Provide the (x, y) coordinate of the cell's center where the given text is located.  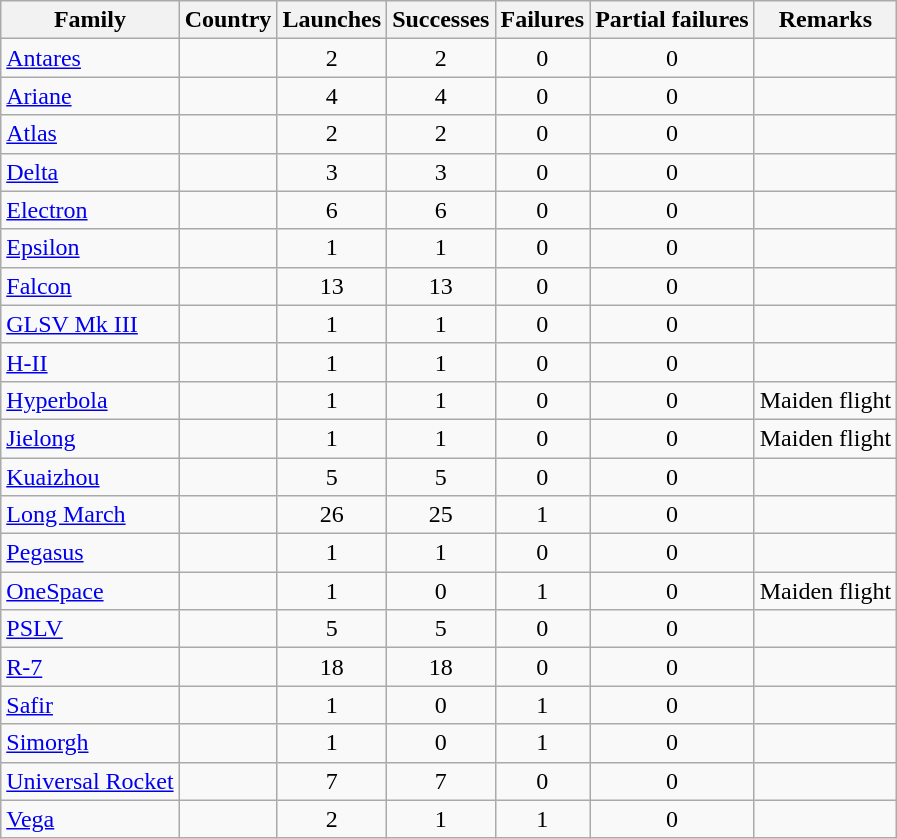
Antares (90, 58)
Hyperbola (90, 400)
Jielong (90, 438)
H-II (90, 362)
Family (90, 20)
Delta (90, 172)
Epsilon (90, 248)
Launches (332, 20)
Long March (90, 515)
Electron (90, 210)
R-7 (90, 667)
Falcon (90, 286)
Partial failures (672, 20)
Remarks (825, 20)
25 (441, 515)
Universal Rocket (90, 781)
GLSV Mk III (90, 324)
Kuaizhou (90, 477)
26 (332, 515)
OneSpace (90, 591)
Pegasus (90, 553)
Successes (441, 20)
Safir (90, 705)
Ariane (90, 96)
Vega (90, 819)
Failures (542, 20)
Atlas (90, 134)
Simorgh (90, 743)
Country (228, 20)
PSLV (90, 629)
